Determine the [x, y] coordinate at the center of the cell enclosing the given text.  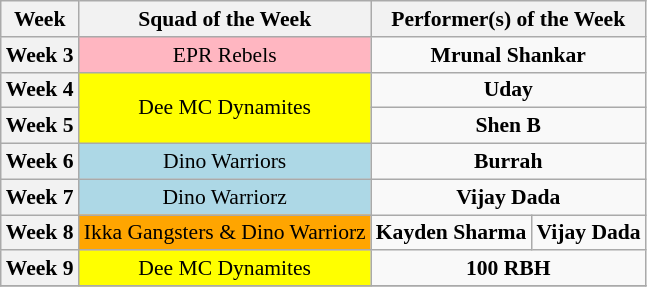
Week 3 [40, 55]
Week [40, 19]
Week 9 [40, 269]
Ikka Gangsters & Dino Warriorz [225, 233]
Shen B [508, 126]
Burrah [508, 162]
Uday [508, 90]
Kayden Sharma [452, 233]
Dino Warriors [225, 162]
Dino Warriorz [225, 197]
100 RBH [508, 269]
EPR Rebels [225, 55]
Week 8 [40, 233]
Week 4 [40, 90]
Mrunal Shankar [508, 55]
Performer(s) of the Week [508, 19]
Week 5 [40, 126]
Week 6 [40, 162]
Squad of the Week [225, 19]
Week 7 [40, 197]
